Determine the [x, y] coordinate at the center of the cell enclosing the given text.  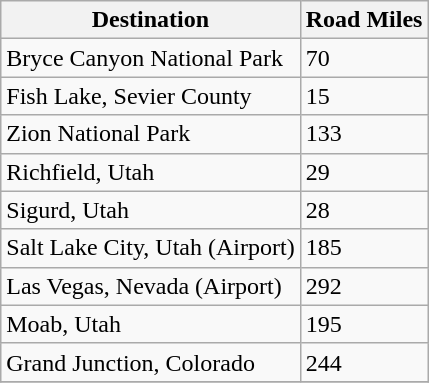
29 [364, 172]
Zion National Park [150, 134]
Destination [150, 20]
195 [364, 324]
Salt Lake City, Utah (Airport) [150, 248]
15 [364, 96]
Grand Junction, Colorado [150, 362]
185 [364, 248]
244 [364, 362]
Road Miles [364, 20]
28 [364, 210]
Fish Lake, Sevier County [150, 96]
292 [364, 286]
Bryce Canyon National Park [150, 58]
Las Vegas, Nevada (Airport) [150, 286]
Richfield, Utah [150, 172]
Sigurd, Utah [150, 210]
70 [364, 58]
133 [364, 134]
Moab, Utah [150, 324]
